From the cell containing the given text, extract its center point as [x, y] coordinate. 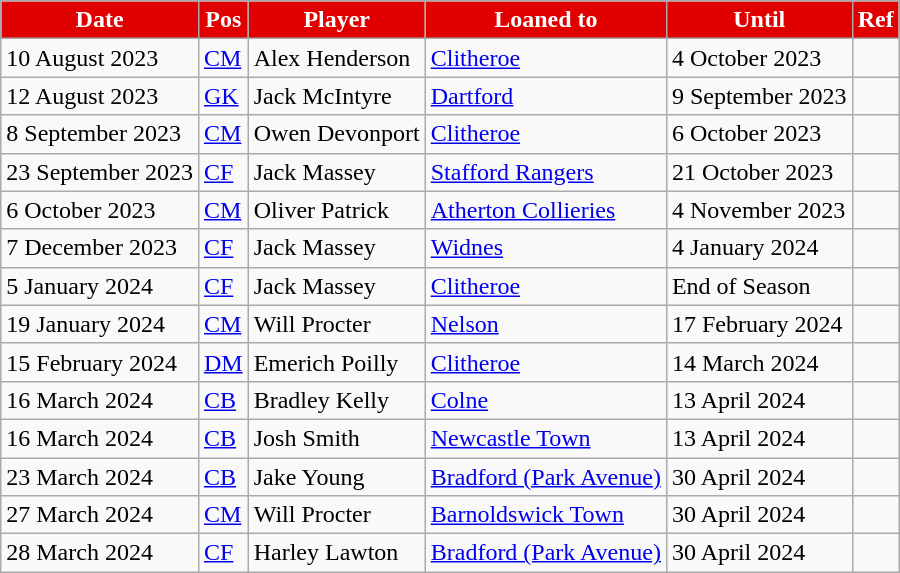
15 February 2024 [100, 362]
Harley Lawton [336, 553]
Josh Smith [336, 438]
Player [336, 20]
Nelson [546, 324]
5 January 2024 [100, 286]
10 August 2023 [100, 58]
Loaned to [546, 20]
End of Season [759, 286]
4 October 2023 [759, 58]
23 March 2024 [100, 477]
Emerich Poilly [336, 362]
21 October 2023 [759, 172]
4 November 2023 [759, 210]
8 September 2023 [100, 134]
Owen Devonport [336, 134]
23 September 2023 [100, 172]
12 August 2023 [100, 96]
7 December 2023 [100, 248]
27 March 2024 [100, 515]
Jack McIntyre [336, 96]
Pos [223, 20]
Widnes [546, 248]
DM [223, 362]
Barnoldswick Town [546, 515]
Atherton Collieries [546, 210]
19 January 2024 [100, 324]
4 January 2024 [759, 248]
Ref [876, 20]
17 February 2024 [759, 324]
Oliver Patrick [336, 210]
Until [759, 20]
Date [100, 20]
GK [223, 96]
14 March 2024 [759, 362]
28 March 2024 [100, 553]
Dartford [546, 96]
9 September 2023 [759, 96]
Newcastle Town [546, 438]
Bradley Kelly [336, 400]
Alex Henderson [336, 58]
Colne [546, 400]
Stafford Rangers [546, 172]
Jake Young [336, 477]
